Determine the (X, Y) coordinate at the center of the cell enclosing the given text.  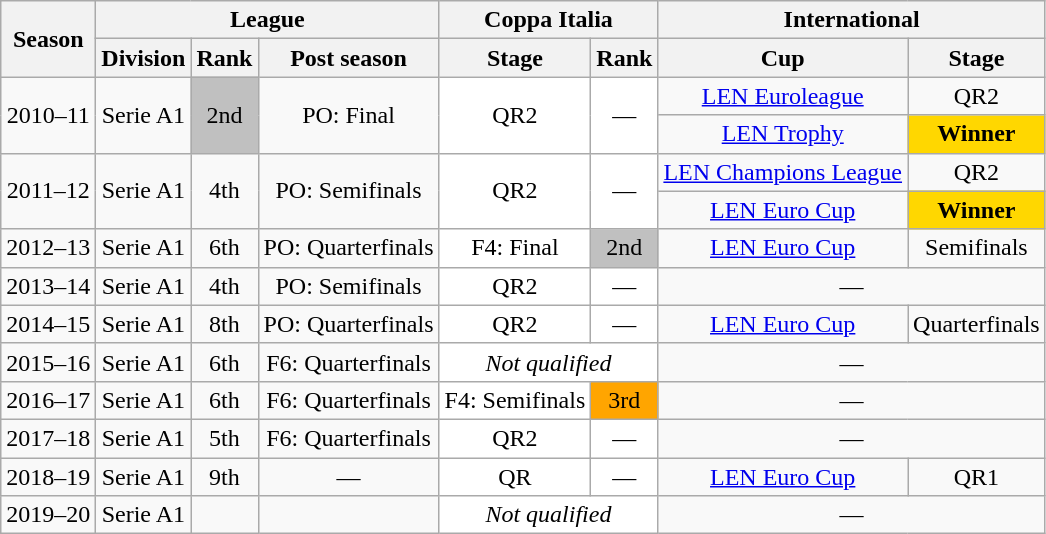
2012–13 (48, 248)
PO: Final (348, 115)
QR (515, 477)
2011–12 (48, 191)
2015–16 (48, 362)
Coppa Italia (548, 20)
5th (224, 438)
3rd (624, 400)
2013–14 (48, 286)
2010–11 (48, 115)
F4: Semifinals (515, 400)
LEN Euroleague (783, 96)
LEN Trophy (783, 134)
2016–17 (48, 400)
LEN Champions League (783, 172)
F4: Final (515, 248)
International (852, 20)
QR1 (977, 477)
2018–19 (48, 477)
2019–20 (48, 515)
2014–15 (48, 324)
Cup (783, 58)
Post season (348, 58)
Quarterfinals (977, 324)
Semifinals (977, 248)
Division (144, 58)
League (268, 20)
9th (224, 477)
2017–18 (48, 438)
Season (48, 39)
8th (224, 324)
